For the text-containing cell, return its midpoint in [X, Y] coordinate format. 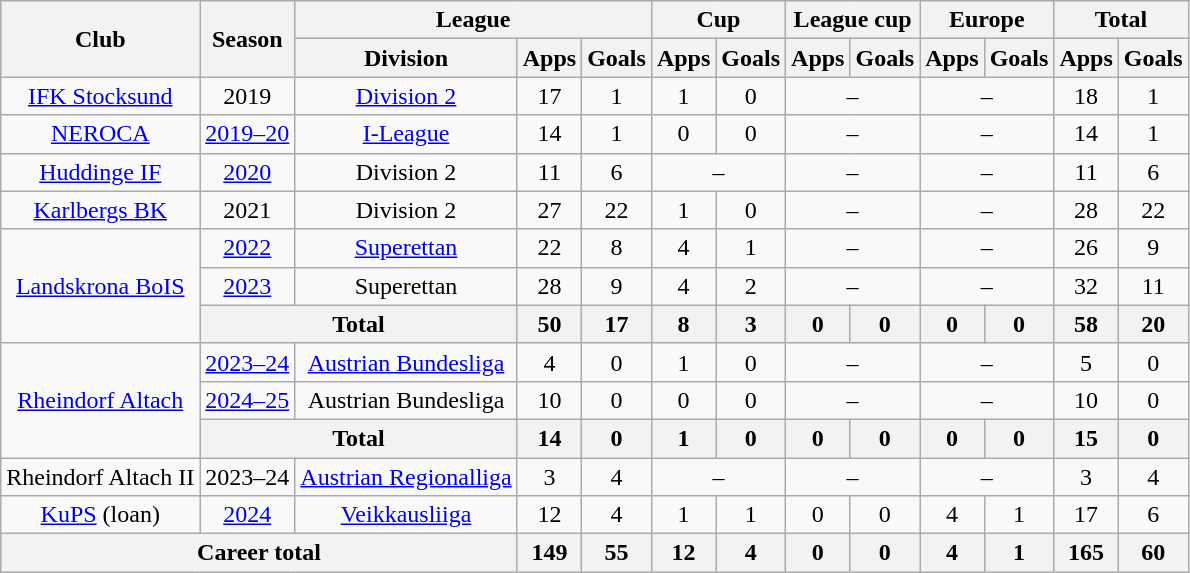
Rheindorf Altach II [100, 477]
2019 [248, 96]
Cup [718, 20]
32 [1086, 286]
Huddinge IF [100, 172]
Club [100, 39]
NEROCA [100, 134]
2023 [248, 286]
Europe [987, 20]
League cup [853, 20]
2020 [248, 172]
League [474, 20]
55 [617, 553]
50 [549, 324]
I-League [406, 134]
KuPS (loan) [100, 515]
Landskrona BoIS [100, 286]
Season [248, 39]
60 [1153, 553]
5 [1086, 362]
27 [549, 210]
2019–20 [248, 134]
2024 [248, 515]
149 [549, 553]
Austrian Regionalliga [406, 477]
2021 [248, 210]
26 [1086, 248]
Career total [259, 553]
Karlbergs BK [100, 210]
2024–25 [248, 400]
Veikkausliiga [406, 515]
Division [406, 58]
IFK Stocksund [100, 96]
18 [1086, 96]
58 [1086, 324]
2 [751, 286]
165 [1086, 553]
Rheindorf Altach [100, 400]
15 [1086, 438]
20 [1153, 324]
2022 [248, 248]
